For the text-containing cell, return its midpoint in [x, y] coordinate format. 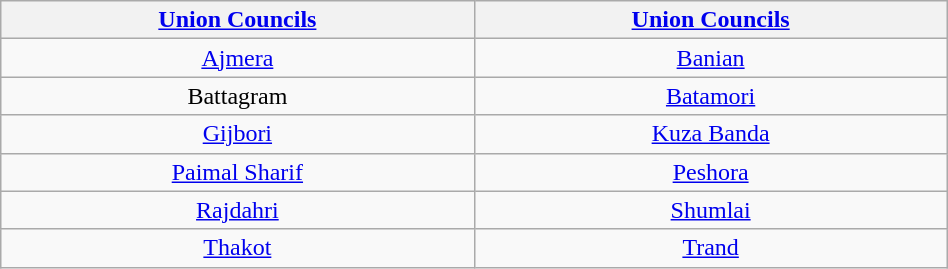
Battagram [238, 96]
Banian [710, 58]
Peshora [710, 172]
Trand [710, 248]
Rajdahri [238, 210]
Gijbori [238, 134]
Ajmera [238, 58]
Kuza Banda [710, 134]
Thakot [238, 248]
Batamori [710, 96]
Shumlai [710, 210]
Paimal Sharif [238, 172]
